Return the [X, Y] coordinate for the center point of the cell that contains the specified text.  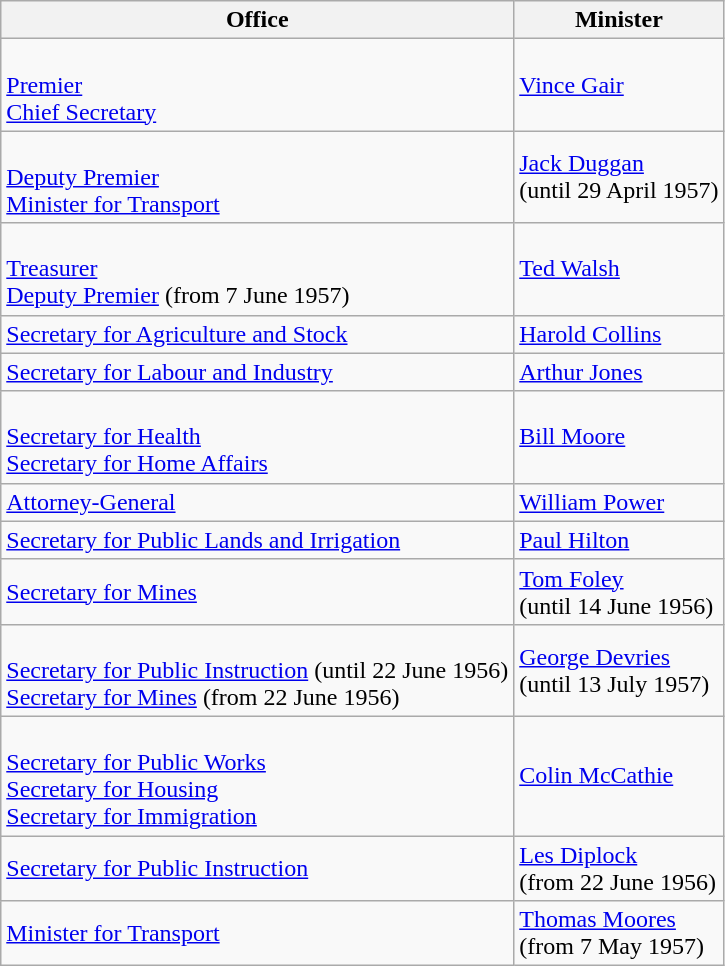
Jack Duggan(until 29 April 1957) [619, 177]
Deputy Premier Minister for Transport [258, 177]
Secretary for Labour and Industry [258, 372]
Secretary for Public Instruction (until 22 June 1956) Secretary for Mines (from 22 June 1956) [258, 670]
Minister [619, 20]
Treasurer Deputy Premier (from 7 June 1957) [258, 269]
Paul Hilton [619, 540]
Office [258, 20]
Secretary for Public Lands and Irrigation [258, 540]
Secretary for Health Secretary for Home Affairs [258, 437]
Colin McCathie [619, 776]
Secretary for Public Works Secretary for Housing Secretary for Immigration [258, 776]
Les Diplock(from 22 June 1956) [619, 868]
Premier Chief Secretary [258, 85]
Arthur Jones [619, 372]
George Devries(until 13 July 1957) [619, 670]
Tom Foley(until 14 June 1956) [619, 592]
Minister for Transport [258, 934]
Ted Walsh [619, 269]
Vince Gair [619, 85]
William Power [619, 502]
Secretary for Mines [258, 592]
Thomas Moores(from 7 May 1957) [619, 934]
Secretary for Public Instruction [258, 868]
Secretary for Agriculture and Stock [258, 334]
Bill Moore [619, 437]
Attorney-General [258, 502]
Harold Collins [619, 334]
